Scan for the cell matching the given text and deliver its (X, Y) coordinate at center. 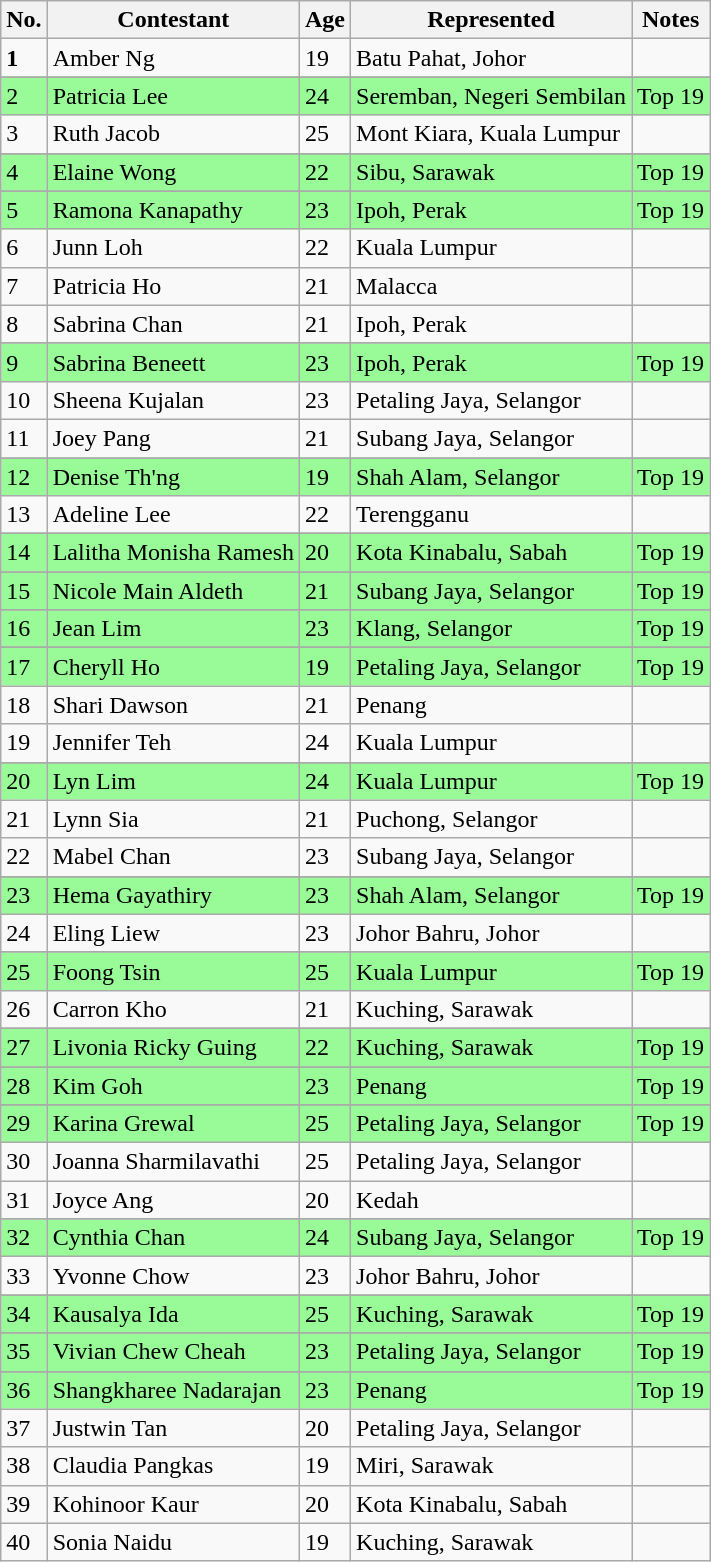
1 (24, 58)
Puchong, Selangor (492, 819)
Vivian Chew Cheah (173, 1352)
Denise Th'ng (173, 477)
Hema Gayathiry (173, 895)
Patricia Lee (173, 96)
9 (24, 362)
26 (24, 1009)
38 (24, 1466)
Kim Goh (173, 1085)
Nicole Main Aldeth (173, 591)
Ramona Kanapathy (173, 210)
16 (24, 629)
Junn Loh (173, 248)
Jean Lim (173, 629)
3 (24, 134)
Malacca (492, 286)
Joey Pang (173, 438)
17 (24, 667)
Notes (671, 20)
Joyce Ang (173, 1200)
Shari Dawson (173, 705)
Shangkharee Nadarajan (173, 1390)
33 (24, 1276)
29 (24, 1124)
Age (326, 20)
Sheena Kujalan (173, 400)
Miri, Sarawak (492, 1466)
Ruth Jacob (173, 134)
30 (24, 1162)
34 (24, 1314)
Mont Kiara, Kuala Lumpur (492, 134)
Represented (492, 20)
Seremban, Negeri Sembilan (492, 96)
15 (24, 591)
Carron Kho (173, 1009)
12 (24, 477)
Karina Grewal (173, 1124)
Livonia Ricky Guing (173, 1047)
39 (24, 1504)
14 (24, 553)
Sabrina Beneett (173, 362)
Contestant (173, 20)
Kohinoor Kaur (173, 1504)
Kedah (492, 1200)
18 (24, 705)
Batu Pahat, Johor (492, 58)
6 (24, 248)
Eling Liew (173, 933)
Justwin Tan (173, 1428)
31 (24, 1200)
Patricia Ho (173, 286)
Lalitha Monisha Ramesh (173, 553)
Mabel Chan (173, 857)
13 (24, 515)
28 (24, 1085)
Terengganu (492, 515)
Jennifer Teh (173, 743)
Lynn Sia (173, 819)
Adeline Lee (173, 515)
5 (24, 210)
8 (24, 324)
32 (24, 1238)
Amber Ng (173, 58)
27 (24, 1047)
10 (24, 400)
Cheryll Ho (173, 667)
Klang, Selangor (492, 629)
Cynthia Chan (173, 1238)
37 (24, 1428)
35 (24, 1352)
2 (24, 96)
Yvonne Chow (173, 1276)
No. (24, 20)
36 (24, 1390)
40 (24, 1542)
7 (24, 286)
Claudia Pangkas (173, 1466)
11 (24, 438)
Sabrina Chan (173, 324)
Sibu, Sarawak (492, 172)
Lyn Lim (173, 781)
Kausalya Ida (173, 1314)
Elaine Wong (173, 172)
4 (24, 172)
Foong Tsin (173, 971)
Joanna Sharmilavathi (173, 1162)
Sonia Naidu (173, 1542)
